Pinpoint the cell where the given text exists, returning its [x, y] midpoint coordinate. 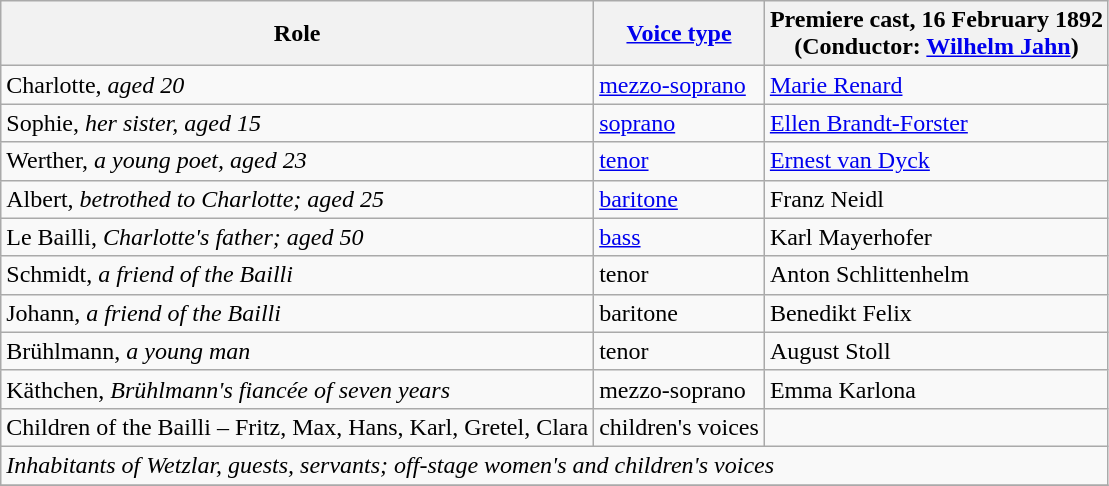
bass [680, 237]
soprano [680, 123]
Karl Mayerhofer [936, 237]
Le Bailli, Charlotte's father; aged 50 [298, 237]
Voice type [680, 34]
Ernest van Dyck [936, 161]
children's voices [680, 427]
Charlotte, aged 20 [298, 85]
Premiere cast, 16 February 1892(Conductor: Wilhelm Jahn) [936, 34]
Marie Renard [936, 85]
Käthchen, Brühlmann's fiancée of seven years [298, 389]
Schmidt, a friend of the Bailli [298, 275]
Brühlmann, a young man [298, 351]
Children of the Bailli – Fritz, Max, Hans, Karl, Gretel, Clara [298, 427]
Sophie, her sister, aged 15 [298, 123]
Albert, betrothed to Charlotte; aged 25 [298, 199]
August Stoll [936, 351]
Role [298, 34]
Johann, a friend of the Bailli [298, 313]
Ellen Brandt-Forster [936, 123]
Franz Neidl [936, 199]
Anton Schlittenhelm [936, 275]
Inhabitants of Wetzlar, guests, servants; off-stage women's and children's voices [555, 465]
Werther, a young poet, aged 23 [298, 161]
Emma Karlona [936, 389]
Benedikt Felix [936, 313]
